Scan for the cell matching the given text and deliver its (x, y) coordinate at center. 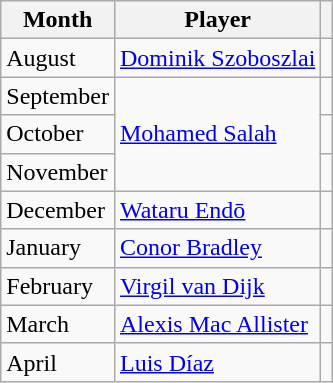
November (58, 172)
April (58, 362)
Mohamed Salah (217, 134)
Luis Díaz (217, 362)
March (58, 324)
January (58, 248)
Virgil van Dijk (217, 286)
February (58, 286)
Wataru Endō (217, 210)
December (58, 210)
August (58, 58)
Dominik Szoboszlai (217, 58)
September (58, 96)
Player (217, 20)
Conor Bradley (217, 248)
Month (58, 20)
October (58, 134)
Alexis Mac Allister (217, 324)
